Determine the [x, y] coordinate at the center of the cell enclosing the given text.  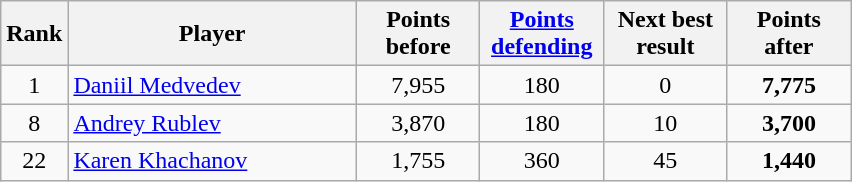
360 [542, 161]
Points defending [542, 34]
3,870 [418, 123]
1,755 [418, 161]
0 [666, 85]
7,955 [418, 85]
Points before [418, 34]
22 [34, 161]
Rank [34, 34]
1,440 [789, 161]
Daniil Medvedev [212, 85]
8 [34, 123]
7,775 [789, 85]
10 [666, 123]
1 [34, 85]
Player [212, 34]
45 [666, 161]
Next best result [666, 34]
Karen Khachanov [212, 161]
3,700 [789, 123]
Points after [789, 34]
Andrey Rublev [212, 123]
